From the cell containing the given text, extract its center point as (X, Y) coordinate. 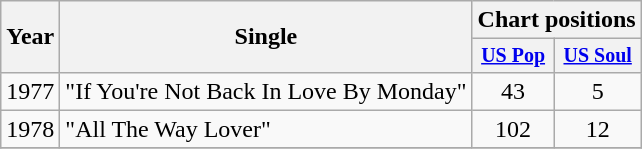
US Soul (598, 56)
1978 (30, 129)
5 (598, 91)
Year (30, 37)
US Pop (513, 56)
12 (598, 129)
"If You're Not Back In Love By Monday" (266, 91)
"All The Way Lover" (266, 129)
Single (266, 37)
1977 (30, 91)
102 (513, 129)
Chart positions (556, 20)
43 (513, 91)
